Detect which cell encompasses the target text, then output its (x, y) center coordinate. 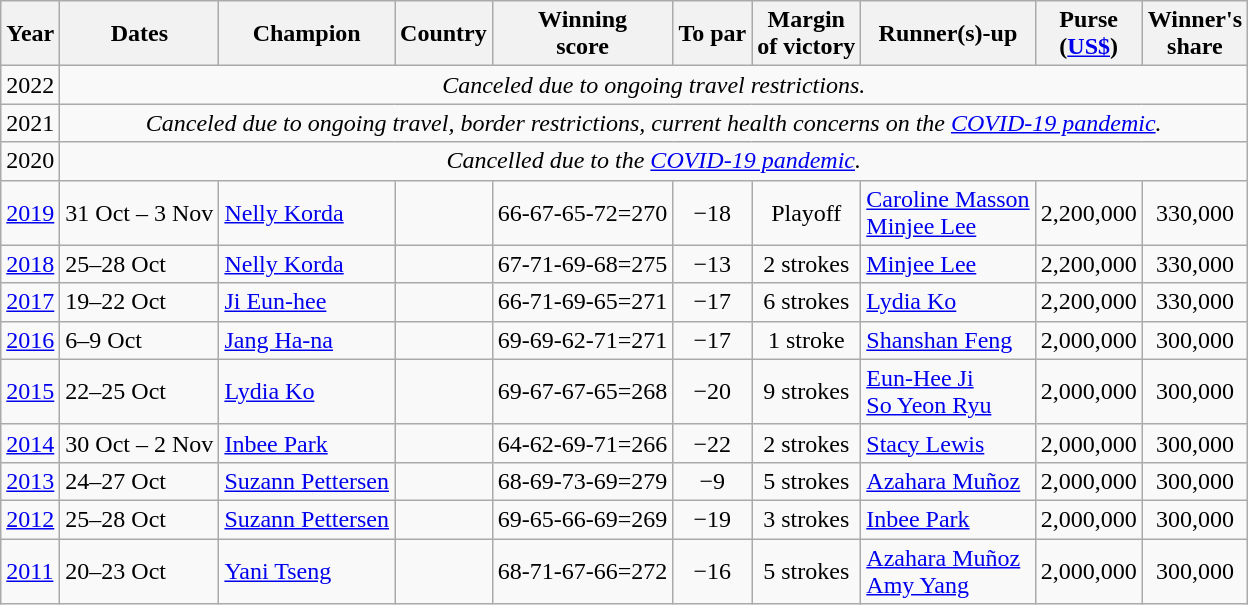
3 strokes (806, 519)
Minjee Lee (948, 264)
−20 (712, 392)
2016 (30, 340)
2017 (30, 302)
69-65-66-69=269 (582, 519)
Stacy Lewis (948, 443)
−22 (712, 443)
2021 (30, 123)
Yani Tseng (307, 570)
Playoff (806, 212)
−16 (712, 570)
Country (444, 34)
Year (30, 34)
2019 (30, 212)
31 Oct – 3 Nov (140, 212)
2020 (30, 161)
Winner'sshare (1194, 34)
Ji Eun-hee (307, 302)
66-71-69-65=271 (582, 302)
Canceled due to ongoing travel, border restrictions, current health concerns on the COVID-19 pandemic. (654, 123)
6–9 Oct (140, 340)
68-71-67-66=272 (582, 570)
Cancelled due to the COVID-19 pandemic. (654, 161)
19–22 Oct (140, 302)
Caroline Masson Minjee Lee (948, 212)
Marginof victory (806, 34)
6 strokes (806, 302)
Champion (307, 34)
−19 (712, 519)
Canceled due to ongoing travel restrictions. (654, 85)
66-67-65-72=270 (582, 212)
1 stroke (806, 340)
64-62-69-71=266 (582, 443)
67-71-69-68=275 (582, 264)
Azahara Muñoz (948, 481)
22–25 Oct (140, 392)
68-69-73-69=279 (582, 481)
Jang Ha-na (307, 340)
Runner(s)-up (948, 34)
−9 (712, 481)
−13 (712, 264)
Winningscore (582, 34)
Azahara Muñoz Amy Yang (948, 570)
2015 (30, 392)
To par (712, 34)
2018 (30, 264)
Dates (140, 34)
24–27 Oct (140, 481)
Eun-Hee Ji So Yeon Ryu (948, 392)
69-69-62-71=271 (582, 340)
2013 (30, 481)
Shanshan Feng (948, 340)
2012 (30, 519)
20–23 Oct (140, 570)
2011 (30, 570)
69-67-67-65=268 (582, 392)
Purse(US$) (1088, 34)
2022 (30, 85)
9 strokes (806, 392)
−18 (712, 212)
2014 (30, 443)
30 Oct – 2 Nov (140, 443)
